Identify which cell holds the provided text, then report its (X, Y) central coordinate. 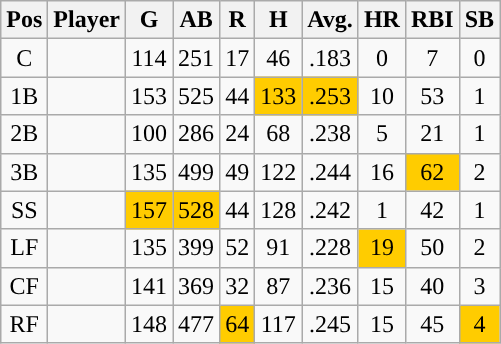
16 (382, 172)
52 (238, 248)
5 (382, 134)
128 (278, 210)
.244 (330, 172)
525 (196, 96)
133 (278, 96)
3B (24, 172)
46 (278, 58)
24 (238, 134)
369 (196, 286)
RF (24, 324)
148 (150, 324)
157 (150, 210)
251 (196, 58)
.242 (330, 210)
LF (24, 248)
399 (196, 248)
21 (432, 134)
R (238, 20)
RBI (432, 20)
45 (432, 324)
2B (24, 134)
528 (196, 210)
Avg. (330, 20)
32 (238, 286)
17 (238, 58)
CF (24, 286)
H (278, 20)
19 (382, 248)
68 (278, 134)
.183 (330, 58)
Pos (24, 20)
53 (432, 96)
.228 (330, 248)
G (150, 20)
40 (432, 286)
64 (238, 324)
87 (278, 286)
.245 (330, 324)
117 (278, 324)
91 (278, 248)
50 (432, 248)
.253 (330, 96)
286 (196, 134)
114 (150, 58)
.238 (330, 134)
SB (479, 20)
141 (150, 286)
C (24, 58)
Player (87, 20)
AB (196, 20)
7 (432, 58)
100 (150, 134)
477 (196, 324)
122 (278, 172)
499 (196, 172)
3 (479, 286)
HR (382, 20)
4 (479, 324)
SS (24, 210)
.236 (330, 286)
1B (24, 96)
10 (382, 96)
62 (432, 172)
49 (238, 172)
42 (432, 210)
153 (150, 96)
